Find where the given text appears and provide that cell's center as (X, Y) coordinate. 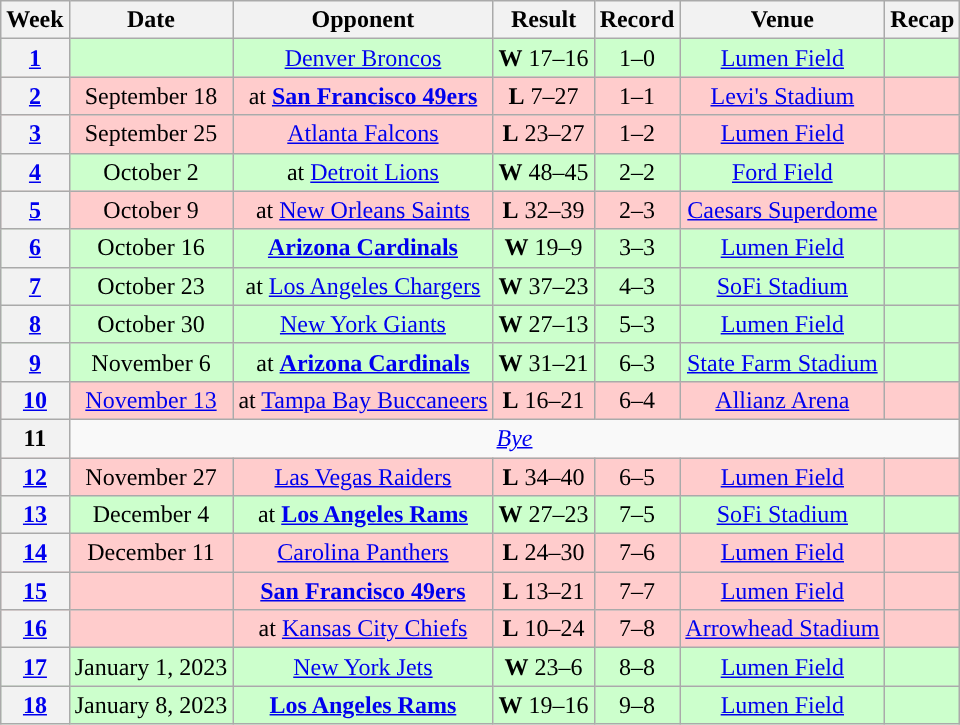
State Farm Stadium (782, 362)
September 25 (151, 134)
Carolina Panthers (363, 553)
W 19–16 (544, 705)
October 23 (151, 286)
November 13 (151, 400)
4–3 (637, 286)
Levi's Stadium (782, 96)
8 (35, 324)
W 31–21 (544, 362)
Opponent (363, 20)
7–6 (637, 553)
Week (35, 20)
L 32–39 (544, 210)
7–5 (637, 515)
1–1 (637, 96)
W 27–13 (544, 324)
Record (637, 20)
7–7 (637, 591)
4 (35, 172)
12 (35, 477)
Recap (922, 20)
Denver Broncos (363, 58)
at Tampa Bay Buccaneers (363, 400)
L 16–21 (544, 400)
November 6 (151, 362)
January 1, 2023 (151, 667)
November 27 (151, 477)
6–4 (637, 400)
9 (35, 362)
16 (35, 629)
October 16 (151, 248)
Atlanta Falcons (363, 134)
9–8 (637, 705)
October 30 (151, 324)
December 4 (151, 515)
at New Orleans Saints (363, 210)
January 8, 2023 (151, 705)
Result (544, 20)
L 10–24 (544, 629)
at San Francisco 49ers (363, 96)
October 2 (151, 172)
W 48–45 (544, 172)
at Kansas City Chiefs (363, 629)
W 27–23 (544, 515)
15 (35, 591)
1 (35, 58)
L 13–21 (544, 591)
San Francisco 49ers (363, 591)
at Arizona Cardinals (363, 362)
3–3 (637, 248)
W 23–6 (544, 667)
Ford Field (782, 172)
Arizona Cardinals (363, 248)
17 (35, 667)
2–3 (637, 210)
Caesars Superdome (782, 210)
6–5 (637, 477)
December 11 (151, 553)
W 17–16 (544, 58)
at Los Angeles Chargers (363, 286)
Bye (514, 438)
14 (35, 553)
October 9 (151, 210)
5–3 (637, 324)
at Los Angeles Rams (363, 515)
at Detroit Lions (363, 172)
W 37–23 (544, 286)
1–0 (637, 58)
W 19–9 (544, 248)
7 (35, 286)
Las Vegas Raiders (363, 477)
Date (151, 20)
11 (35, 438)
L 7–27 (544, 96)
September 18 (151, 96)
13 (35, 515)
18 (35, 705)
8–8 (637, 667)
3 (35, 134)
Arrowhead Stadium (782, 629)
10 (35, 400)
6 (35, 248)
1–2 (637, 134)
L 23–27 (544, 134)
2–2 (637, 172)
6–3 (637, 362)
L 24–30 (544, 553)
L 34–40 (544, 477)
5 (35, 210)
New York Giants (363, 324)
Los Angeles Rams (363, 705)
Venue (782, 20)
Allianz Arena (782, 400)
2 (35, 96)
7–8 (637, 629)
New York Jets (363, 667)
